Extract the (X, Y) coordinate from the center of the cell holding the provided text.  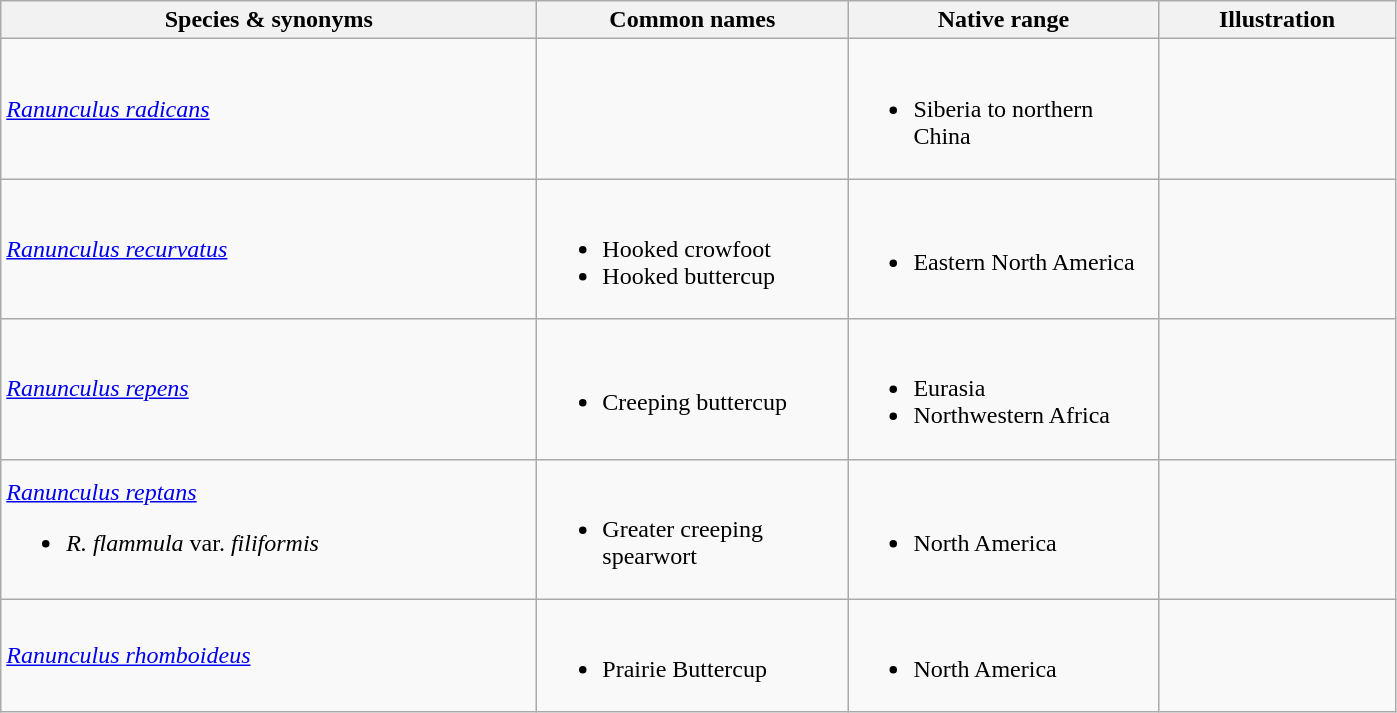
Common names (692, 20)
Siberia to northern China (1004, 109)
Ranunculus rhomboideus (269, 656)
Ranunculus radicans (269, 109)
EurasiaNorthwestern Africa (1004, 389)
Prairie Buttercup (692, 656)
Ranunculus repens (269, 389)
Native range (1004, 20)
Greater creeping spearwort (692, 529)
Species & synonyms (269, 20)
Ranunculus reptansR. flammula var. filiformis (269, 529)
Illustration (1277, 20)
Creeping buttercup (692, 389)
Ranunculus recurvatus (269, 249)
Eastern North America (1004, 249)
Hooked crowfootHooked buttercup (692, 249)
